Capture the cell that displays the provided text and extract its [x, y] central coordinate. 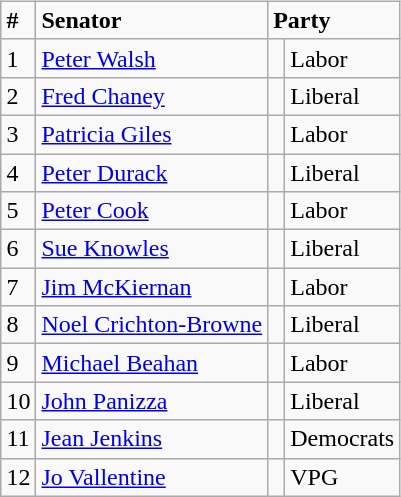
Jim McKiernan [152, 287]
Senator [152, 20]
4 [18, 173]
10 [18, 401]
John Panizza [152, 401]
9 [18, 363]
2 [18, 96]
Jo Vallentine [152, 477]
5 [18, 211]
Peter Cook [152, 211]
Peter Durack [152, 173]
Patricia Giles [152, 134]
8 [18, 325]
Peter Walsh [152, 58]
Party [334, 20]
Michael Beahan [152, 363]
3 [18, 134]
VPG [342, 477]
Fred Chaney [152, 96]
Democrats [342, 439]
7 [18, 287]
12 [18, 477]
# [18, 20]
Jean Jenkins [152, 439]
11 [18, 439]
6 [18, 249]
Sue Knowles [152, 249]
1 [18, 58]
Noel Crichton-Browne [152, 325]
